For the text-containing cell, return its midpoint in [x, y] coordinate format. 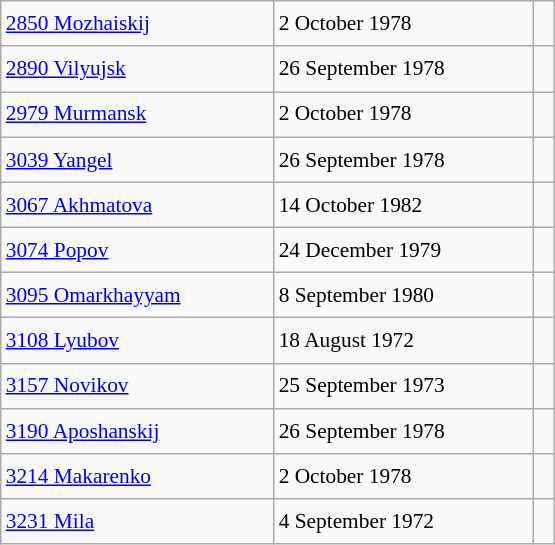
3214 Makarenko [138, 476]
14 October 1982 [404, 204]
3231 Mila [138, 522]
4 September 1972 [404, 522]
24 December 1979 [404, 250]
3108 Lyubov [138, 340]
25 September 1973 [404, 386]
2979 Murmansk [138, 114]
3067 Akhmatova [138, 204]
2890 Vilyujsk [138, 68]
18 August 1972 [404, 340]
3039 Yangel [138, 160]
3095 Omarkhayyam [138, 296]
8 September 1980 [404, 296]
3190 Aposhanskij [138, 430]
3074 Popov [138, 250]
2850 Mozhaiskij [138, 24]
3157 Novikov [138, 386]
